Capture the cell that displays the provided text and extract its (x, y) central coordinate. 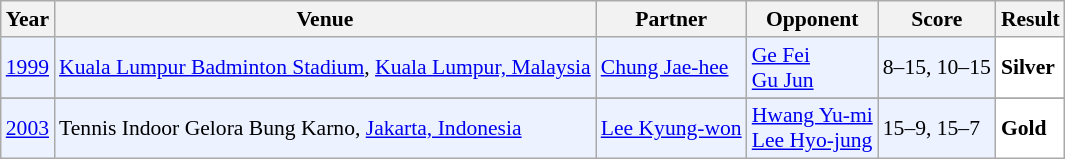
Result (1030, 19)
Silver (1030, 68)
Gold (1030, 128)
Partner (672, 19)
Opponent (812, 19)
Chung Jae-hee (672, 68)
Kuala Lumpur Badminton Stadium, Kuala Lumpur, Malaysia (325, 68)
Hwang Yu-mi Lee Hyo-jung (812, 128)
Year (28, 19)
Venue (325, 19)
Ge Fei Gu Jun (812, 68)
Tennis Indoor Gelora Bung Karno, Jakarta, Indonesia (325, 128)
Score (937, 19)
1999 (28, 68)
2003 (28, 128)
8–15, 10–15 (937, 68)
15–9, 15–7 (937, 128)
Lee Kyung-won (672, 128)
